Return the (x, y) coordinate for the center point of the cell that contains the specified text.  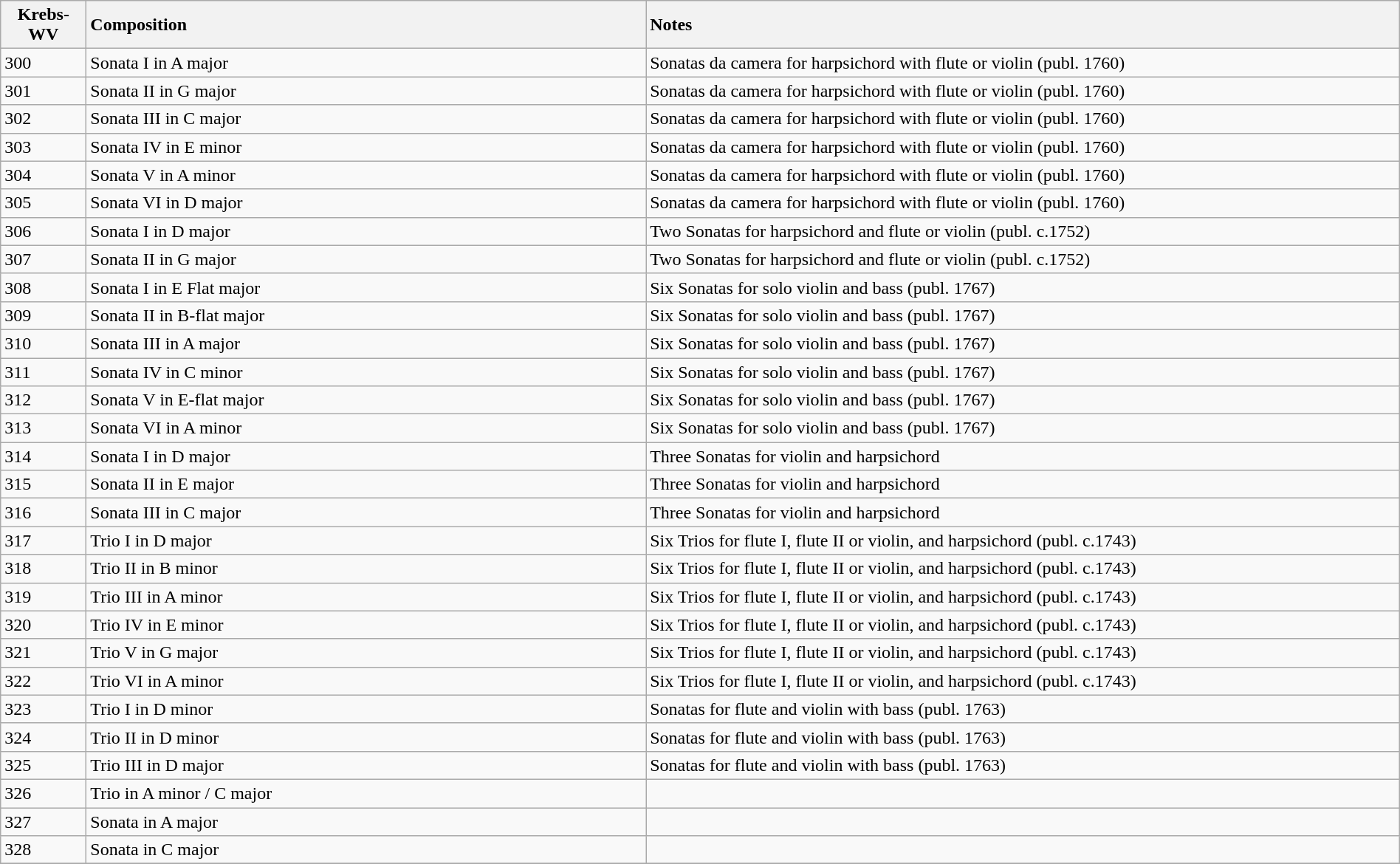
316 (44, 512)
314 (44, 456)
Trio IV in E minor (366, 625)
Sonata I in E Flat major (366, 287)
Trio III in D major (366, 765)
326 (44, 793)
Trio VI in A minor (366, 681)
310 (44, 343)
313 (44, 428)
Notes (1023, 25)
325 (44, 765)
320 (44, 625)
324 (44, 737)
328 (44, 850)
Sonata in C major (366, 850)
307 (44, 259)
309 (44, 315)
Sonata I in A major (366, 63)
301 (44, 91)
Sonata III in A major (366, 343)
321 (44, 653)
Trio in A minor / C major (366, 793)
306 (44, 231)
Krebs-WV (44, 25)
Sonata VI in D major (366, 203)
327 (44, 822)
Sonata II in E major (366, 484)
Sonata VI in A minor (366, 428)
323 (44, 709)
Sonata V in A minor (366, 175)
305 (44, 203)
Sonata in A major (366, 822)
Trio I in D minor (366, 709)
Sonata V in E-flat major (366, 400)
Sonata IV in E minor (366, 147)
315 (44, 484)
318 (44, 569)
300 (44, 63)
319 (44, 597)
Sonata II in B-flat major (366, 315)
312 (44, 400)
Trio II in B minor (366, 569)
322 (44, 681)
Trio V in G major (366, 653)
308 (44, 287)
304 (44, 175)
Trio III in A minor (366, 597)
317 (44, 541)
Trio II in D minor (366, 737)
311 (44, 371)
Sonata IV in C minor (366, 371)
Composition (366, 25)
Trio I in D major (366, 541)
303 (44, 147)
302 (44, 119)
